Detect which cell encompasses the target text, then output its [x, y] center coordinate. 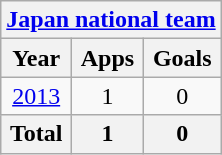
Goals [182, 58]
Apps [108, 58]
2013 [36, 96]
Total [36, 134]
Year [36, 58]
Japan national team [111, 20]
